From the cell containing the given text, extract its center point as (x, y) coordinate. 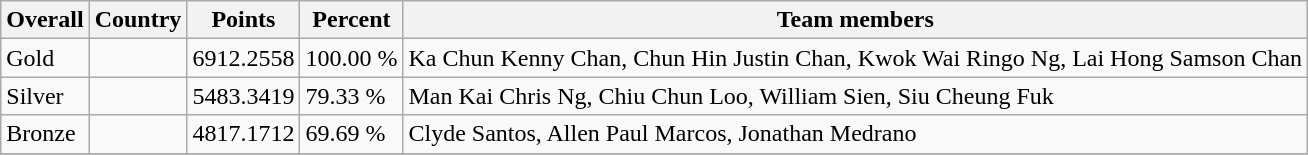
Clyde Santos, Allen Paul Marcos, Jonathan Medrano (856, 134)
Points (244, 20)
100.00 % (352, 58)
Bronze (45, 134)
69.69 % (352, 134)
Overall (45, 20)
5483.3419 (244, 96)
79.33 % (352, 96)
4817.1712 (244, 134)
6912.2558 (244, 58)
Man Kai Chris Ng, Chiu Chun Loo, William Sien, Siu Cheung Fuk (856, 96)
Percent (352, 20)
Country (138, 20)
Silver (45, 96)
Team members (856, 20)
Ka Chun Kenny Chan, Chun Hin Justin Chan, Kwok Wai Ringo Ng, Lai Hong Samson Chan (856, 58)
Gold (45, 58)
